Extract the (x, y) coordinate from the center of the cell holding the provided text.  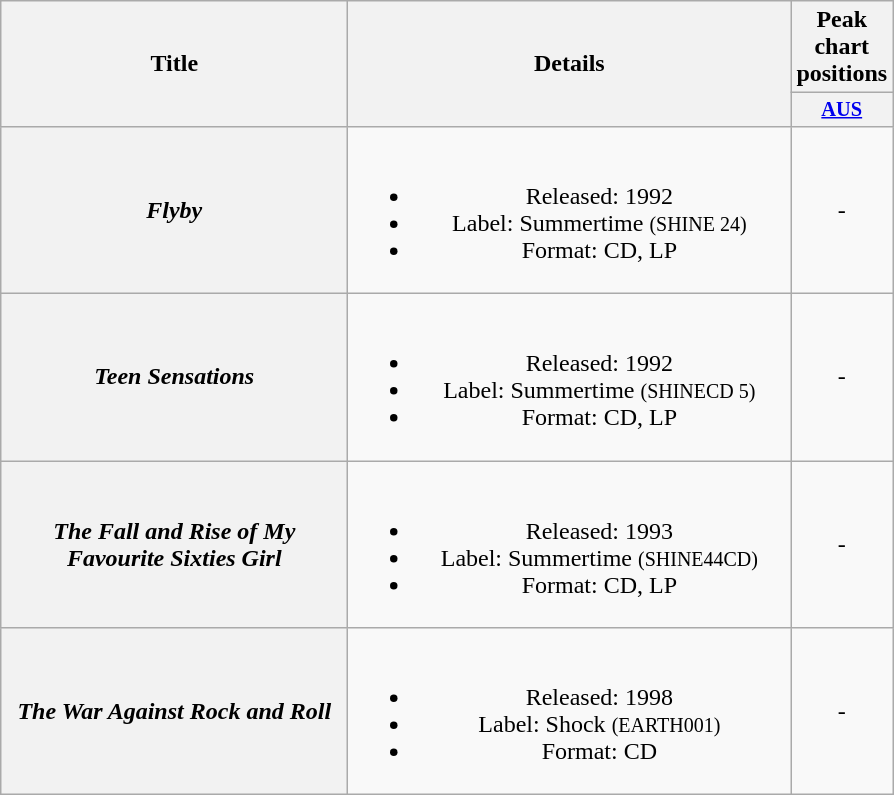
Released: 1998Label: Shock (EARTH001)Format: CD (570, 712)
AUS (842, 110)
Flyby (174, 210)
Teen Sensations (174, 378)
Released: 1992Label: Summertime (SHINECD 5)Format: CD, LP (570, 378)
The Fall and Rise of My Favourite Sixties Girl (174, 544)
Peak chart positions (842, 47)
Title (174, 64)
The War Against Rock and Roll (174, 712)
Details (570, 64)
Released: 1992Label: Summertime (SHINE 24)Format: CD, LP (570, 210)
Released: 1993Label: Summertime (SHINE44CD)Format: CD, LP (570, 544)
